Pinpoint the cell where the given text exists, returning its [x, y] midpoint coordinate. 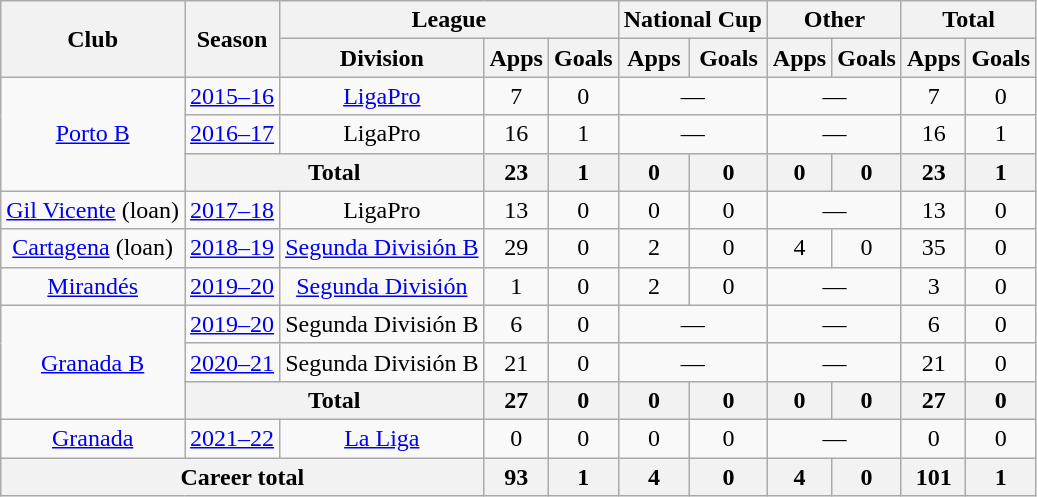
2018–19 [232, 248]
Club [93, 39]
Gil Vicente (loan) [93, 210]
Granada [93, 438]
Season [232, 39]
2020–21 [232, 362]
29 [516, 248]
Career total [242, 477]
Mirandés [93, 286]
League [450, 20]
Granada B [93, 362]
2017–18 [232, 210]
Other [834, 20]
La Liga [382, 438]
2015–16 [232, 96]
35 [933, 248]
93 [516, 477]
Porto B [93, 134]
Segunda División [382, 286]
Division [382, 58]
2021–22 [232, 438]
101 [933, 477]
Cartagena (loan) [93, 248]
2016–17 [232, 134]
National Cup [692, 20]
3 [933, 286]
